Return [X, Y] of the center of cell containing provided text 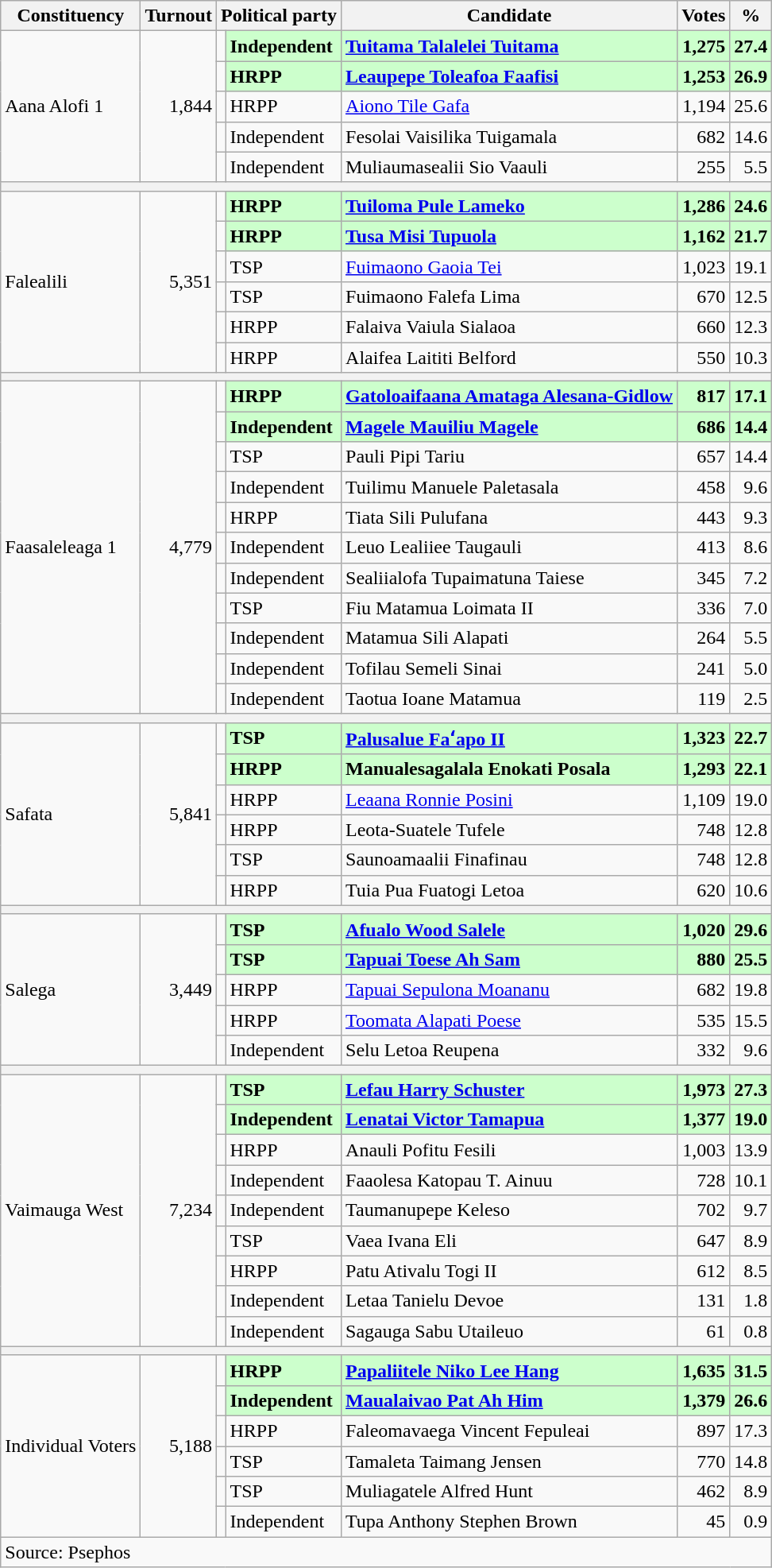
Taumanupepe Keleso [510, 1210]
336 [704, 608]
1,162 [704, 236]
Anauli Pofitu Fesili [510, 1150]
443 [704, 517]
1,109 [704, 799]
670 [704, 296]
Tuia Pua Fuatogi Letoa [510, 890]
1,020 [704, 929]
Leaana Ronnie Posini [510, 799]
817 [704, 397]
17.1 [751, 397]
Patu Ativalu Togi II [510, 1271]
12.3 [751, 327]
255 [704, 167]
% [751, 16]
Muliaumasealii Sio Vaauli [510, 167]
Falaiva Vaiula Sialaoa [510, 327]
Lenatai Victor Tamapua [510, 1120]
Fuimaono Falefa Lima [510, 296]
119 [704, 699]
Tupa Anthony Stephen Brown [510, 1522]
15.5 [751, 1020]
880 [704, 959]
10.1 [751, 1180]
17.3 [751, 1431]
Tusa Misi Tupuola [510, 236]
27.3 [751, 1090]
897 [704, 1431]
Candidate [510, 16]
7.2 [751, 578]
Fiu Matamua Loimata II [510, 608]
Lefau Harry Schuster [510, 1090]
19.8 [751, 989]
Fuimaono Gaoia Tei [510, 266]
241 [704, 668]
Leuo Lealiiee Taugauli [510, 548]
702 [704, 1210]
Falealili [71, 281]
Saunoamaalii Finafinau [510, 860]
535 [704, 1020]
9.7 [751, 1210]
Safata [71, 814]
Pauli Pipi Tariu [510, 457]
Faaolesa Katopau T. Ainuu [510, 1180]
Letaa Tanielu Devoe [510, 1301]
Sagauga Sabu Utaileuo [510, 1331]
Tiata Sili Pulufana [510, 517]
1,275 [704, 46]
Tapuai Sepulona Moananu [510, 989]
686 [704, 427]
620 [704, 890]
1,194 [704, 106]
Palusalue Faʻapo II [510, 738]
10.3 [751, 357]
345 [704, 578]
10.6 [751, 890]
5,841 [179, 814]
1,377 [704, 1120]
29.6 [751, 929]
657 [704, 457]
Votes [704, 16]
25.6 [751, 106]
5,351 [179, 281]
Manualesagalala Enokati Posala [510, 769]
45 [704, 1522]
21.7 [751, 236]
1,023 [704, 266]
1,379 [704, 1400]
Leota-Suatele Tufele [510, 830]
Selu Letoa Reupena [510, 1051]
14.8 [751, 1462]
24.6 [751, 206]
Vaimauga West [71, 1211]
Magele Mauiliu Magele [510, 427]
Aiono Tile Gafa [510, 106]
Fesolai Vaisilika Tuigamala [510, 137]
Vaea Ivana Eli [510, 1241]
1,323 [704, 738]
27.4 [751, 46]
Leaupepe Toleafoa Faafisi [510, 76]
22.7 [751, 738]
25.5 [751, 959]
1.8 [751, 1301]
131 [704, 1301]
Sealiialofa Tupaimatuna Taiese [510, 578]
1,844 [179, 106]
Gatoloaifaana Amataga Alesana-Gidlow [510, 397]
647 [704, 1241]
Source: Psephos [386, 1552]
9.3 [751, 517]
Turnout [179, 16]
1,003 [704, 1150]
Individual Voters [71, 1446]
1,293 [704, 769]
Political party [278, 16]
660 [704, 327]
Alaifea Laititi Belford [510, 357]
Matamua Sili Alapati [510, 638]
413 [704, 548]
Salega [71, 989]
Tuilimu Manuele Paletasala [510, 487]
Tamaleta Taimang Jensen [510, 1462]
Aana Alofi 1 [71, 106]
61 [704, 1331]
Faleomavaega Vincent Fepuleai [510, 1431]
19.1 [751, 266]
Tofilau Semeli Sinai [510, 668]
Taotua Ioane Matamua [510, 699]
3,449 [179, 989]
1,286 [704, 206]
7,234 [179, 1211]
4,779 [179, 548]
Maualaivao Pat Ah Him [510, 1400]
332 [704, 1051]
1,253 [704, 76]
Papaliitele Niko Lee Hang [510, 1370]
2.5 [751, 699]
Tapuai Toese Ah Sam [510, 959]
264 [704, 638]
462 [704, 1492]
458 [704, 487]
Toomata Alapati Poese [510, 1020]
728 [704, 1180]
26.6 [751, 1400]
13.9 [751, 1150]
770 [704, 1462]
8.6 [751, 548]
Tuitama Talalelei Tuitama [510, 46]
Muliagatele Alfred Hunt [510, 1492]
0.8 [751, 1331]
26.9 [751, 76]
14.6 [751, 137]
550 [704, 357]
Constituency [71, 16]
8.5 [751, 1271]
1,635 [704, 1370]
22.1 [751, 769]
Faasaleleaga 1 [71, 548]
5,188 [179, 1446]
5.0 [751, 668]
12.5 [751, 296]
0.9 [751, 1522]
1,973 [704, 1090]
Afualo Wood Salele [510, 929]
31.5 [751, 1370]
Tuiloma Pule Lameko [510, 206]
7.0 [751, 608]
612 [704, 1271]
